Return (X, Y) of the center of cell containing provided text 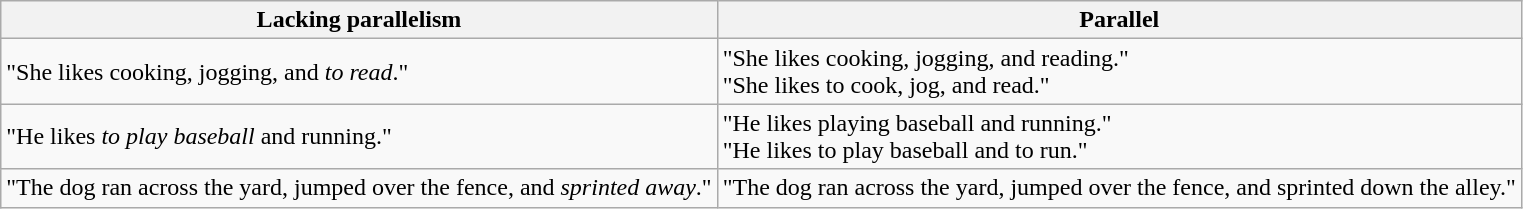
"The dog ran across the yard, jumped over the fence, and sprinted down the alley." (1119, 188)
"The dog ran across the yard, jumped over the fence, and sprinted away." (359, 188)
"She likes cooking, jogging, and reading.""She likes to cook, jog, and read." (1119, 72)
"He likes playing baseball and running.""He likes to play baseball and to run." (1119, 136)
Parallel (1119, 20)
"She likes cooking, jogging, and to read." (359, 72)
Lacking parallelism (359, 20)
"He likes to play baseball and running." (359, 136)
